From the cell containing the given text, extract its center point as [x, y] coordinate. 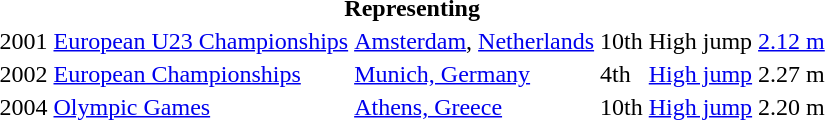
4th [622, 74]
European Championships [201, 74]
Amsterdam, Netherlands [474, 41]
European U23 Championships [201, 41]
10th [622, 41]
Munich, Germany [474, 74]
